For the text-containing cell, return its midpoint in (X, Y) coordinate format. 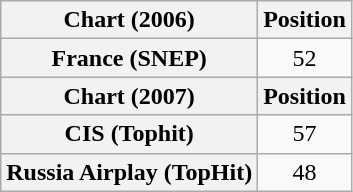
52 (305, 58)
Russia Airplay (TopHit) (130, 172)
France (SNEP) (130, 58)
48 (305, 172)
Chart (2006) (130, 20)
Chart (2007) (130, 96)
57 (305, 134)
CIS (Tophit) (130, 134)
